Return the (X, Y) coordinate for the center point of the cell that contains the specified text.  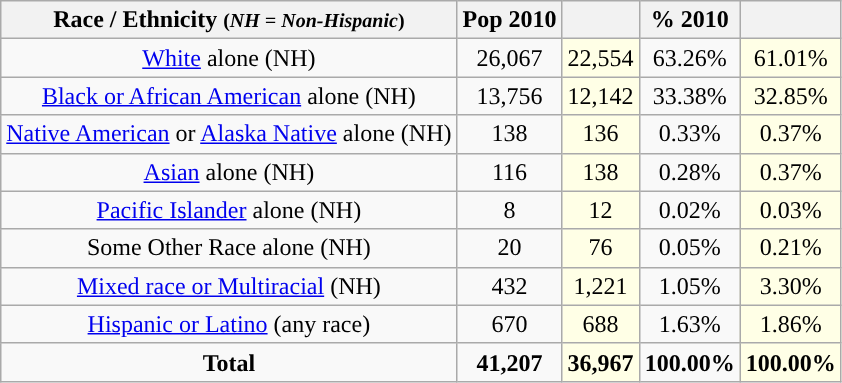
670 (510, 324)
1,221 (600, 286)
688 (600, 324)
13,756 (510, 96)
0.05% (690, 248)
1.63% (690, 324)
0.02% (690, 210)
432 (510, 286)
Some Other Race alone (NH) (229, 248)
20 (510, 248)
Native American or Alaska Native alone (NH) (229, 134)
63.26% (690, 58)
116 (510, 172)
White alone (NH) (229, 58)
Hispanic or Latino (any race) (229, 324)
1.86% (790, 324)
0.21% (790, 248)
0.28% (690, 172)
33.38% (690, 96)
Black or African American alone (NH) (229, 96)
61.01% (790, 58)
22,554 (600, 58)
Pop 2010 (510, 20)
Race / Ethnicity (NH = Non-Hispanic) (229, 20)
1.05% (690, 286)
41,207 (510, 362)
36,967 (600, 362)
Asian alone (NH) (229, 172)
26,067 (510, 58)
32.85% (790, 96)
Pacific Islander alone (NH) (229, 210)
0.33% (690, 134)
3.30% (790, 286)
Total (229, 362)
76 (600, 248)
136 (600, 134)
% 2010 (690, 20)
8 (510, 210)
0.03% (790, 210)
12 (600, 210)
Mixed race or Multiracial (NH) (229, 286)
12,142 (600, 96)
